Find where the given text appears and provide that cell's center as (X, Y) coordinate. 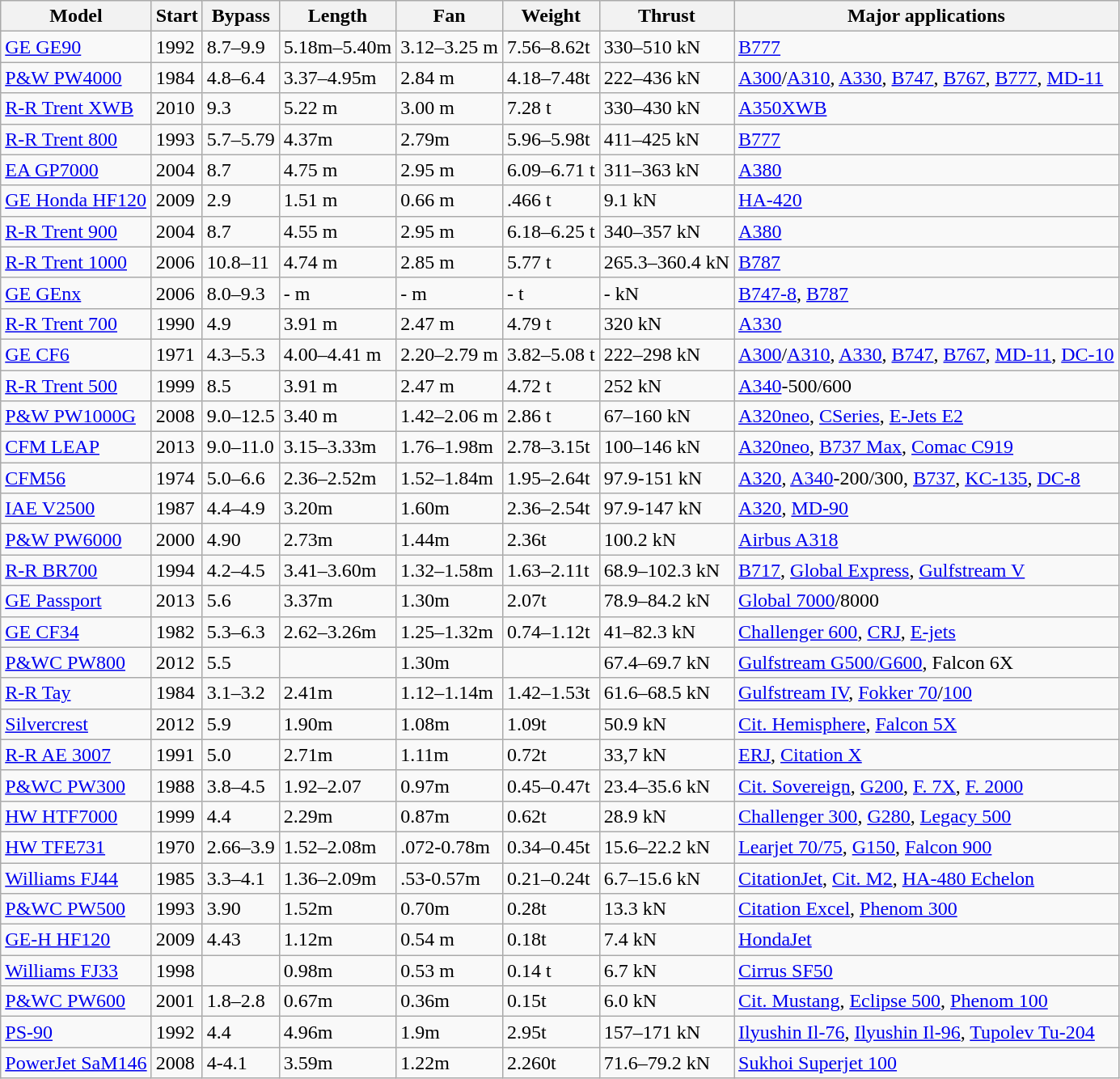
3.59m (337, 1063)
4.79 t (551, 324)
3.1–3.2 (241, 693)
1985 (176, 878)
1.51 m (337, 201)
3.12–3.25 m (450, 47)
Sukhoi Superjet 100 (927, 1063)
71.6–79.2 kN (666, 1063)
CitationJet, Cit. M2, HA-480 Echelon (927, 878)
78.9–84.2 kN (666, 601)
5.6 (241, 601)
28.9 kN (666, 816)
Citation Excel, Phenom 300 (927, 909)
2.36t (551, 539)
4.96m (337, 1032)
5.7–5.79 (241, 139)
67.4–69.7 kN (666, 662)
1.60m (450, 509)
A320neo, B737 Max, Comac C919 (927, 447)
5.0–6.6 (241, 478)
2001 (176, 1001)
2.73m (337, 539)
4.75 m (337, 170)
R-R Tay (76, 693)
8.7–9.9 (241, 47)
P&WC PW300 (76, 785)
0.36m (450, 1001)
4.72 t (551, 386)
IAE V2500 (76, 509)
222–436 kN (666, 78)
1982 (176, 632)
13.3 kN (666, 909)
3.00 m (450, 108)
A300/A310, A330, B747, B767, MD-11, DC-10 (927, 354)
2.79m (450, 139)
1.11m (450, 755)
0.66 m (450, 201)
8.0–9.3 (241, 293)
0.45–0.47t (551, 785)
0.15t (551, 1001)
EA GP7000 (76, 170)
0.34–0.45t (551, 847)
Williams FJ44 (76, 878)
A350XWB (927, 108)
GE GEnx (76, 293)
3.41–3.60m (337, 570)
B717, Global Express, Gulfstream V (927, 570)
1.12–1.14m (450, 693)
9.1 kN (666, 201)
4.9 (241, 324)
Global 7000/8000 (927, 601)
Cirrus SF50 (927, 971)
311–363 kN (666, 170)
Major applications (927, 16)
6.18–6.25 t (551, 231)
1998 (176, 971)
7.4 kN (666, 940)
1.32–1.58m (450, 570)
330–430 kN (666, 108)
Learjet 70/75, G150, Falcon 900 (927, 847)
1.22m (450, 1063)
1.09t (551, 724)
61.6–68.5 kN (666, 693)
67–160 kN (666, 417)
B747-8, B787 (927, 293)
Thrust (666, 16)
4.00–4.41 m (337, 354)
97.9-151 kN (666, 478)
GE CF6 (76, 354)
5.22 m (337, 108)
2.07t (551, 601)
2.20–2.79 m (450, 354)
2.86 t (551, 417)
HondaJet (927, 940)
2.62–3.26m (337, 632)
Silvercrest (76, 724)
5.18m–5.40m (337, 47)
0.97m (450, 785)
1.9m (450, 1032)
0.18t (551, 940)
A300/A310, A330, B747, B767, B777, MD-11 (927, 78)
A330 (927, 324)
GE-H HF120 (76, 940)
0.74–1.12t (551, 632)
100–146 kN (666, 447)
HA-420 (927, 201)
Challenger 300, G280, Legacy 500 (927, 816)
P&W PW6000 (76, 539)
4.55 m (337, 231)
0.67m (337, 1001)
Bypass (241, 16)
Challenger 600, CRJ, E-jets (927, 632)
1.42–2.06 m (450, 417)
2000 (176, 539)
R-R Trent 1000 (76, 262)
6.0 kN (666, 1001)
1990 (176, 324)
23.4–35.6 kN (666, 785)
.53-0.57m (450, 878)
6.7 kN (666, 971)
5.0 (241, 755)
Fan (450, 16)
GE Passport (76, 601)
7.28 t (551, 108)
4.18–7.48t (551, 78)
3.37m (337, 601)
1.95–2.64t (551, 478)
3.3–4.1 (241, 878)
1994 (176, 570)
- t (551, 293)
411–425 kN (666, 139)
8.5 (241, 386)
1.52–2.08m (337, 847)
CFM56 (76, 478)
0.72t (551, 755)
1.36–2.09m (337, 878)
Cit. Mustang, Eclipse 500, Phenom 100 (927, 1001)
0.21–0.24t (551, 878)
1.63–2.11t (551, 570)
320 kN (666, 324)
P&WC PW800 (76, 662)
0.14 t (551, 971)
Gulfstream IV, Fokker 70/100 (927, 693)
B787 (927, 262)
0.70m (450, 909)
.072-0.78m (450, 847)
0.98m (337, 971)
R-R AE 3007 (76, 755)
50.9 kN (666, 724)
265.3–360.4 kN (666, 262)
Weight (551, 16)
3.15–3.33m (337, 447)
R-R Trent 900 (76, 231)
1.52m (337, 909)
252 kN (666, 386)
1.08m (450, 724)
2.36–2.52m (337, 478)
340–357 kN (666, 231)
Length (337, 16)
P&WC PW600 (76, 1001)
222–298 kN (666, 354)
1.12m (337, 940)
1991 (176, 755)
4.3–5.3 (241, 354)
2.84 m (450, 78)
1988 (176, 785)
5.9 (241, 724)
5.96–5.98t (551, 139)
HW TFE731 (76, 847)
1970 (176, 847)
2.78–3.15t (551, 447)
2.36–2.54t (551, 509)
68.9–102.3 kN (666, 570)
7.56–8.62t (551, 47)
3.8–4.5 (241, 785)
CFM LEAP (76, 447)
.466 t (551, 201)
9.0–12.5 (241, 417)
4.8–6.4 (241, 78)
P&W PW1000G (76, 417)
97.9-147 kN (666, 509)
HW HTF7000 (76, 816)
4.43 (241, 940)
1.44m (450, 539)
R-R Trent 800 (76, 139)
P&W PW4000 (76, 78)
10.8–11 (241, 262)
1971 (176, 354)
4.74 m (337, 262)
Airbus A318 (927, 539)
0.62t (551, 816)
0.54 m (450, 940)
GE GE90 (76, 47)
6.09–6.71 t (551, 170)
GE CF34 (76, 632)
3.82–5.08 t (551, 354)
A340-500/600 (927, 386)
1.92–2.07 (337, 785)
A320neo, CSeries, E-Jets E2 (927, 417)
1.90m (337, 724)
100.2 kN (666, 539)
1.8–2.8 (241, 1001)
4.4–4.9 (241, 509)
4.37m (337, 139)
R-R Trent 700 (76, 324)
5.3–6.3 (241, 632)
3.37–4.95m (337, 78)
A320, MD-90 (927, 509)
PowerJet SaM146 (76, 1063)
R-R Trent XWB (76, 108)
0.28t (551, 909)
2.41m (337, 693)
1974 (176, 478)
2.260t (551, 1063)
- kN (666, 293)
2.9 (241, 201)
Model (76, 16)
15.6–22.2 kN (666, 847)
R-R Trent 500 (76, 386)
1.42–1.53t (551, 693)
Ilyushin Il-76, Ilyushin Il-96, Tupolev Tu-204 (927, 1032)
41–82.3 kN (666, 632)
Gulfstream G500/G600, Falcon 6X (927, 662)
PS-90 (76, 1032)
33,7 kN (666, 755)
3.90 (241, 909)
ERJ, Citation X (927, 755)
A320, A340-200/300, B737, KC-135, DC-8 (927, 478)
R-R BR700 (76, 570)
Cit. Hemisphere, Falcon 5X (927, 724)
3.20m (337, 509)
9.0–11.0 (241, 447)
6.7–15.6 kN (666, 878)
2.29m (337, 816)
4-4.1 (241, 1063)
5.5 (241, 662)
1987 (176, 509)
2.71m (337, 755)
Start (176, 16)
330–510 kN (666, 47)
3.40 m (337, 417)
GE Honda HF120 (76, 201)
Williams FJ33 (76, 971)
4.90 (241, 539)
2.85 m (450, 262)
0.87m (450, 816)
5.77 t (551, 262)
0.53 m (450, 971)
2.66–3.9 (241, 847)
9.3 (241, 108)
1.52–1.84m (450, 478)
P&WC PW500 (76, 909)
1.25–1.32m (450, 632)
157–171 kN (666, 1032)
2.95t (551, 1032)
4.2–4.5 (241, 570)
Cit. Sovereign, G200, F. 7X, F. 2000 (927, 785)
1.76–1.98m (450, 447)
2010 (176, 108)
